Pinpoint the cell where the given text exists, returning its (x, y) midpoint coordinate. 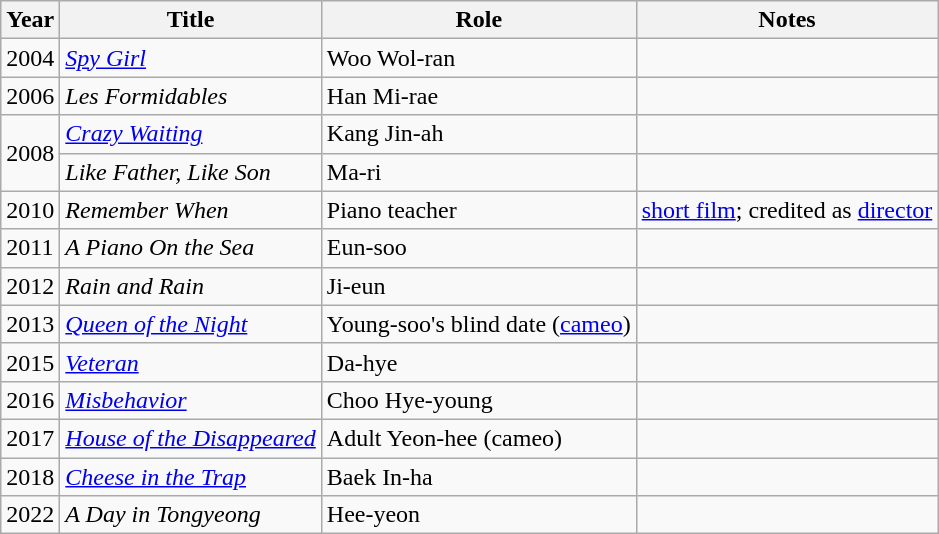
Rain and Rain (190, 286)
Hee-yeon (478, 515)
Adult Yeon-hee (cameo) (478, 438)
Ji-eun (478, 286)
Notes (787, 20)
Spy Girl (190, 58)
Remember When (190, 210)
2004 (30, 58)
A Piano On the Sea (190, 248)
Piano teacher (478, 210)
Role (478, 20)
Queen of the Night (190, 324)
Year (30, 20)
2010 (30, 210)
House of the Disappeared (190, 438)
2013 (30, 324)
Like Father, Like Son (190, 172)
2012 (30, 286)
2008 (30, 153)
Ma-ri (478, 172)
Veteran (190, 362)
2006 (30, 96)
A Day in Tongyeong (190, 515)
Crazy Waiting (190, 134)
Woo Wol-ran (478, 58)
Title (190, 20)
Cheese in the Trap (190, 477)
2016 (30, 400)
2011 (30, 248)
Eun-soo (478, 248)
2022 (30, 515)
Misbehavior (190, 400)
2015 (30, 362)
short film; credited as director (787, 210)
Han Mi-rae (478, 96)
Kang Jin-ah (478, 134)
Young-soo's blind date (cameo) (478, 324)
Les Formidables (190, 96)
Choo Hye-young (478, 400)
Baek In-ha (478, 477)
2017 (30, 438)
2018 (30, 477)
Da-hye (478, 362)
